Find where the given text appears and provide that cell's center as (x, y) coordinate. 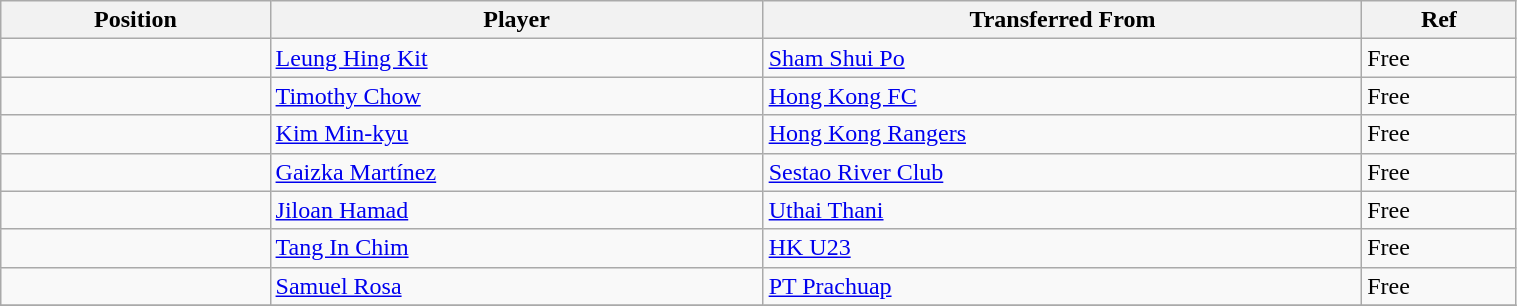
Hong Kong Rangers (1062, 134)
Transferred From (1062, 20)
Timothy Chow (516, 96)
Uthai Thani (1062, 210)
PT Prachuap (1062, 286)
Gaizka Martínez (516, 172)
Kim Min-kyu (516, 134)
Sestao River Club (1062, 172)
Leung Hing Kit (516, 58)
Samuel Rosa (516, 286)
Player (516, 20)
Sham Shui Po (1062, 58)
Ref (1439, 20)
Jiloan Hamad (516, 210)
Position (136, 20)
HK U23 (1062, 248)
Tang In Chim (516, 248)
Hong Kong FC (1062, 96)
